Pinpoint the cell where the given text exists, returning its (X, Y) midpoint coordinate. 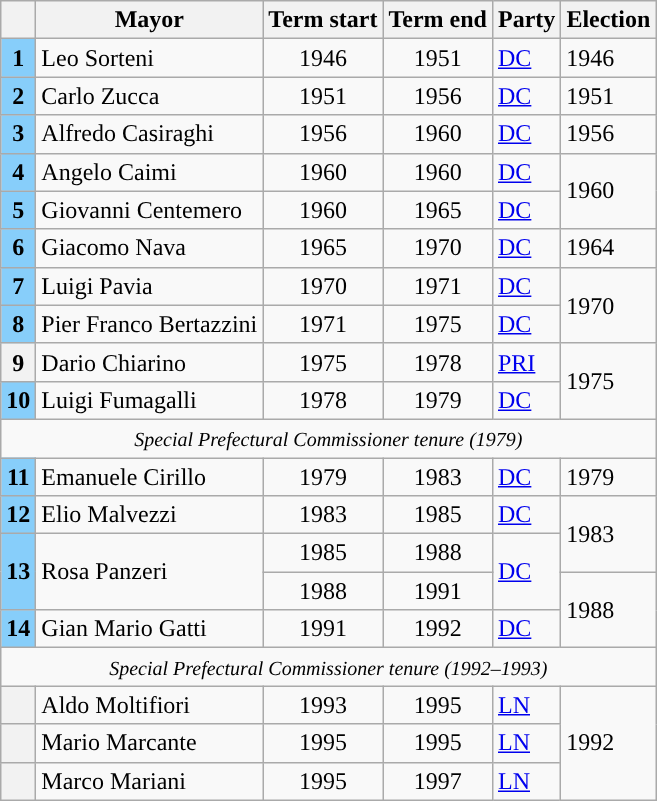
Giacomo Nava (150, 248)
Party (526, 20)
Giovanni Centemero (150, 210)
1997 (438, 781)
1964 (608, 248)
Term start (323, 20)
Election (608, 20)
5 (18, 210)
Mayor (150, 20)
3 (18, 134)
14 (18, 629)
Pier Franco Bertazzini (150, 324)
Marco Mariani (150, 781)
9 (18, 362)
2 (18, 96)
1 (18, 58)
PRI (526, 362)
7 (18, 286)
10 (18, 400)
Elio Malvezzi (150, 515)
Gian Mario Gatti (150, 629)
12 (18, 515)
Alfredo Casiraghi (150, 134)
Dario Chiarino (150, 362)
4 (18, 172)
Aldo Moltifiori (150, 705)
6 (18, 248)
11 (18, 477)
Luigi Pavia (150, 286)
Angelo Caimi (150, 172)
Luigi Fumagalli (150, 400)
Special Prefectural Commissioner tenure (1979) (328, 438)
Term end (438, 20)
13 (18, 572)
Emanuele Cirillo (150, 477)
Carlo Zucca (150, 96)
Leo Sorteni (150, 58)
1993 (323, 705)
Special Prefectural Commissioner tenure (1992–1993) (328, 667)
8 (18, 324)
Mario Marcante (150, 743)
Rosa Panzeri (150, 572)
